Capture the cell that displays the provided text and extract its [x, y] central coordinate. 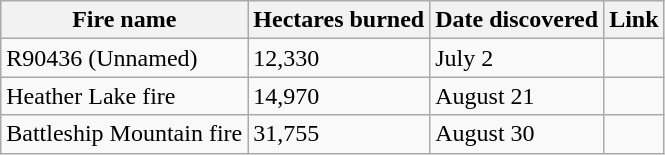
Link [634, 20]
Hectares burned [339, 20]
August 21 [517, 96]
August 30 [517, 134]
12,330 [339, 58]
14,970 [339, 96]
Battleship Mountain fire [124, 134]
R90436 (Unnamed) [124, 58]
31,755 [339, 134]
July 2 [517, 58]
Fire name [124, 20]
Date discovered [517, 20]
Heather Lake fire [124, 96]
